Locate the cell with the specified text and output its [x, y] center coordinate. 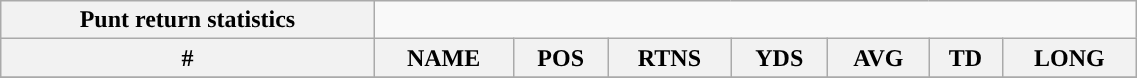
LONG [1070, 58]
TD [966, 58]
RTNS [669, 58]
NAME [444, 58]
# [188, 58]
AVG [878, 58]
YDS [780, 58]
Punt return statistics [188, 20]
POS [560, 58]
